From the cell containing the given text, extract its center point as (x, y) coordinate. 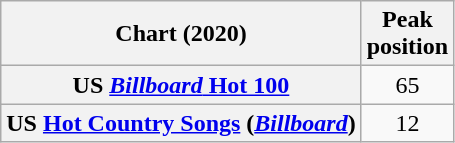
12 (407, 123)
65 (407, 85)
US Billboard Hot 100 (181, 85)
Peakposition (407, 34)
Chart (2020) (181, 34)
US Hot Country Songs (Billboard) (181, 123)
